Capture the cell that displays the provided text and extract its (X, Y) central coordinate. 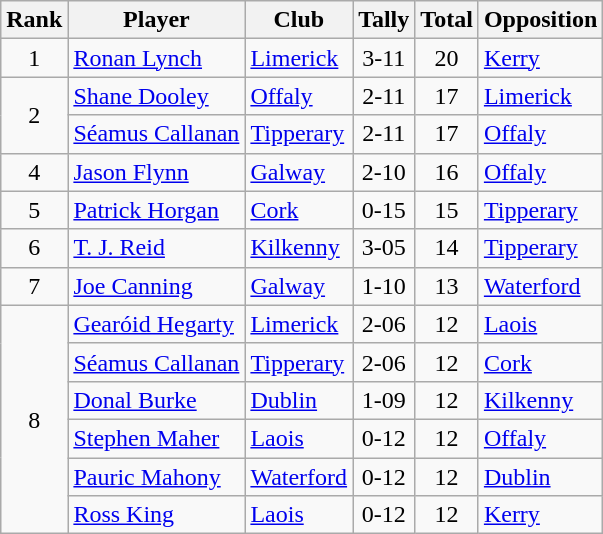
7 (34, 286)
14 (447, 248)
8 (34, 419)
Shane Dooley (156, 96)
15 (447, 210)
Player (156, 20)
Stephen Maher (156, 438)
4 (34, 172)
Gearóid Hegarty (156, 324)
Donal Burke (156, 400)
Joe Canning (156, 286)
3-11 (384, 58)
1 (34, 58)
Opposition (540, 20)
Ronan Lynch (156, 58)
Rank (34, 20)
Ross King (156, 515)
2 (34, 115)
Total (447, 20)
Pauric Mahony (156, 477)
5 (34, 210)
Patrick Horgan (156, 210)
1-10 (384, 286)
Club (299, 20)
1-09 (384, 400)
6 (34, 248)
Jason Flynn (156, 172)
3-05 (384, 248)
2-10 (384, 172)
Tally (384, 20)
16 (447, 172)
0-15 (384, 210)
T. J. Reid (156, 248)
20 (447, 58)
13 (447, 286)
